Extract the (X, Y) coordinate from the center of the cell holding the provided text.  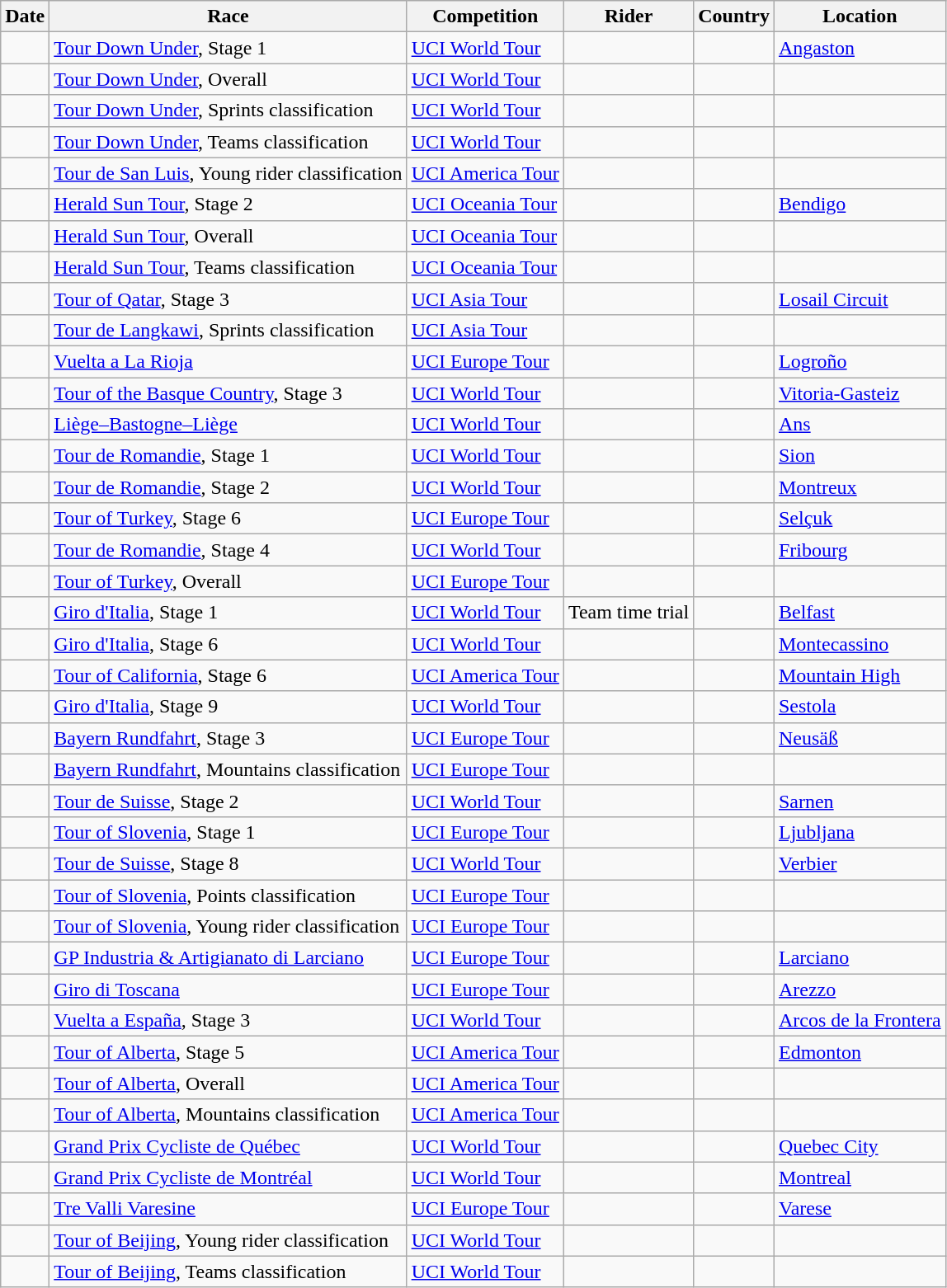
Tour of Alberta, Stage 5 (228, 1052)
Angaston (860, 48)
Montecassino (860, 644)
Varese (860, 1209)
Tour de Romandie, Stage 1 (228, 456)
Tour of Slovenia, Young rider classification (228, 927)
Belfast (860, 613)
Sion (860, 456)
Larciano (860, 958)
GP Industria & Artigianato di Larciano (228, 958)
Arcos de la Frontera (860, 1021)
Tour Down Under, Teams classification (228, 142)
Neusäß (860, 738)
Race (228, 16)
Giro di Toscana (228, 990)
Ljubljana (860, 832)
Fribourg (860, 550)
Tour Down Under, Stage 1 (228, 48)
Tour of Alberta, Mountains classification (228, 1115)
Tour of Beijing, Teams classification (228, 1272)
Sarnen (860, 801)
Giro d'Italia, Stage 9 (228, 707)
Tour de Suisse, Stage 2 (228, 801)
Tour Down Under, Sprints classification (228, 110)
Tour of Qatar, Stage 3 (228, 298)
Montreux (860, 487)
Vitoria-Gasteiz (860, 393)
Sestola (860, 707)
Date (25, 16)
Tour de Romandie, Stage 2 (228, 487)
Grand Prix Cycliste de Montréal (228, 1178)
Tour of Turkey, Stage 6 (228, 519)
Edmonton (860, 1052)
Tour of Slovenia, Stage 1 (228, 832)
Mountain High (860, 675)
Losail Circuit (860, 298)
Rider (629, 16)
Tour of Turkey, Overall (228, 581)
Country (734, 16)
Ans (860, 425)
Logroño (860, 361)
Tour of the Basque Country, Stage 3 (228, 393)
Arezzo (860, 990)
Tour de Langkawi, Sprints classification (228, 330)
Vuelta a La Rioja (228, 361)
Verbier (860, 863)
Tour de Suisse, Stage 8 (228, 863)
Bayern Rundfahrt, Stage 3 (228, 738)
Tour of Alberta, Overall (228, 1084)
Tour of Slovenia, Points classification (228, 895)
Bendigo (860, 204)
Herald Sun Tour, Stage 2 (228, 204)
Montreal (860, 1178)
Grand Prix Cycliste de Québec (228, 1146)
Quebec City (860, 1146)
Bayern Rundfahrt, Mountains classification (228, 769)
Herald Sun Tour, Teams classification (228, 267)
Tour de San Luis, Young rider classification (228, 173)
Tour de Romandie, Stage 4 (228, 550)
Tour Down Under, Overall (228, 79)
Tre Valli Varesine (228, 1209)
Tour of California, Stage 6 (228, 675)
Competition (485, 16)
Vuelta a España, Stage 3 (228, 1021)
Tour of Beijing, Young rider classification (228, 1240)
Selçuk (860, 519)
Giro d'Italia, Stage 6 (228, 644)
Giro d'Italia, Stage 1 (228, 613)
Location (860, 16)
Liège–Bastogne–Liège (228, 425)
Herald Sun Tour, Overall (228, 236)
Team time trial (629, 613)
